For the text-containing cell, return its midpoint in [X, Y] coordinate format. 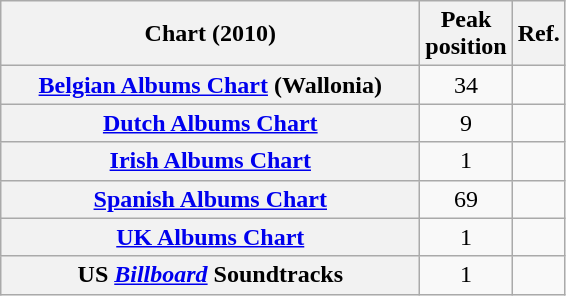
Spanish Albums Chart [210, 199]
Ref. [538, 34]
34 [466, 85]
Belgian Albums Chart (Wallonia) [210, 85]
Peakposition [466, 34]
9 [466, 123]
Dutch Albums Chart [210, 123]
69 [466, 199]
UK Albums Chart [210, 237]
Irish Albums Chart [210, 161]
Chart (2010) [210, 34]
US Billboard Soundtracks [210, 275]
